Determine the [X, Y] coordinate at the center of the cell enclosing the given text.  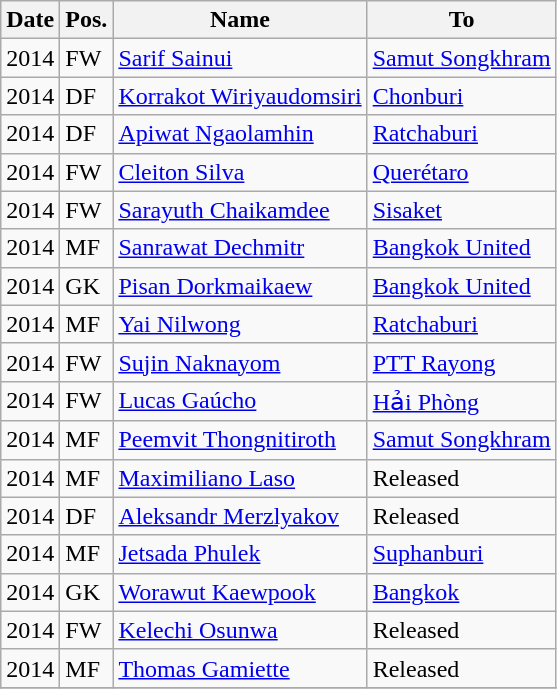
Apiwat Ngaolamhin [240, 134]
Pos. [86, 20]
Sanrawat Dechmitr [240, 248]
Bangkok [462, 592]
Worawut Kaewpook [240, 592]
PTT Rayong [462, 362]
Korrakot Wiriyaudomsiri [240, 96]
Thomas Gamiette [240, 668]
Peemvit Thongnitiroth [240, 440]
Chonburi [462, 96]
Jetsada Phulek [240, 554]
Sisaket [462, 210]
To [462, 20]
Aleksandr Merzlyakov [240, 516]
Date [30, 20]
Querétaro [462, 172]
Sarayuth Chaikamdee [240, 210]
Sarif Sainui [240, 58]
Pisan Dorkmaikaew [240, 286]
Kelechi Osunwa [240, 630]
Maximiliano Laso [240, 478]
Name [240, 20]
Lucas Gaúcho [240, 401]
Hải Phòng [462, 401]
Sujin Naknayom [240, 362]
Suphanburi [462, 554]
Yai Nilwong [240, 324]
Cleiton Silva [240, 172]
